Detect which cell encompasses the target text, then output its (x, y) center coordinate. 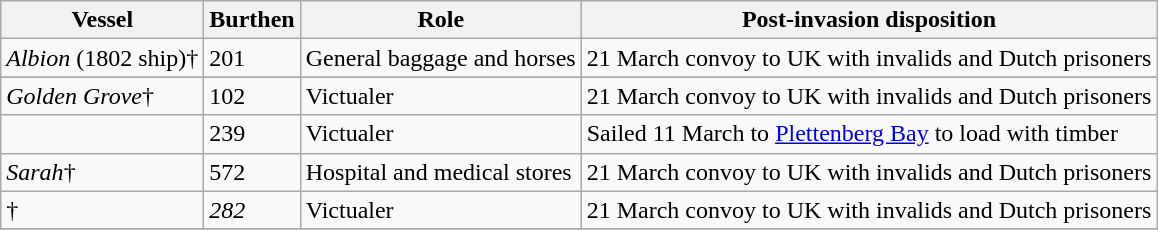
Albion (1802 ship)† (102, 58)
Golden Grove† (102, 96)
Sailed 11 March to Plettenberg Bay to load with timber (869, 134)
Burthen (252, 20)
572 (252, 172)
Role (440, 20)
Vessel (102, 20)
† (102, 210)
General baggage and horses (440, 58)
282 (252, 210)
Post-invasion disposition (869, 20)
239 (252, 134)
Sarah† (102, 172)
Hospital and medical stores (440, 172)
102 (252, 96)
201 (252, 58)
